From the cell containing the given text, extract its center point as (X, Y) coordinate. 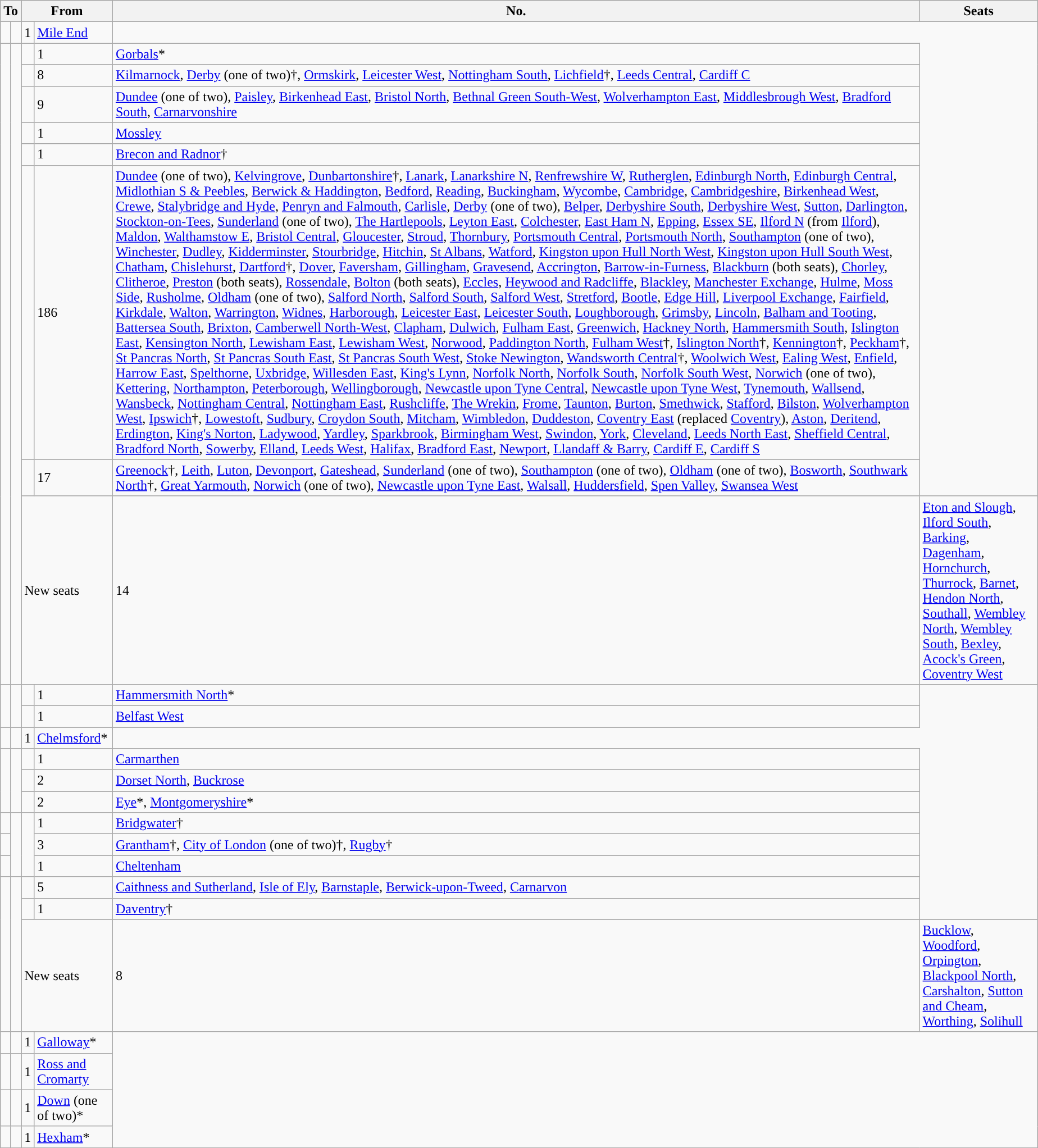
Kilmarnock, Derby (one of two)†, Ormskirk, Leicester West, Nottingham South, Lichfield†, Leeds Central, Cardiff C (516, 75)
No. (516, 11)
Eye*, Montgomeryshire* (516, 802)
From (67, 11)
Chelmsford* (74, 737)
Daventry† (516, 909)
Carmarthen (516, 759)
Gorbals* (516, 54)
To (11, 11)
Down (one of two)* (74, 1108)
9 (74, 104)
14 (516, 590)
5 (74, 887)
Seats (978, 11)
Hexham* (74, 1137)
186 (74, 312)
Grantham†, City of London (one of two)†, Rugby† (516, 845)
Caithness and Sutherland, Isle of Ely, Barnstaple, Berwick-upon-Tweed, Carnarvon (516, 887)
Ross and Cromarty (74, 1072)
Hammersmith North* (516, 695)
Mile End (74, 33)
Galloway* (74, 1042)
17 (74, 477)
Belfast West (516, 716)
Mossley (516, 133)
Bucklow, Woodford, Orpington, Blackpool North, Carshalton, Sutton and Cheam, Worthing, Solihull (978, 976)
Brecon and Radnor† (516, 154)
Dorset North, Buckrose (516, 781)
3 (74, 845)
Cheltenham (516, 866)
Bridgwater† (516, 823)
